Search for the cell housing the specified text and yield its (X, Y) center coordinate. 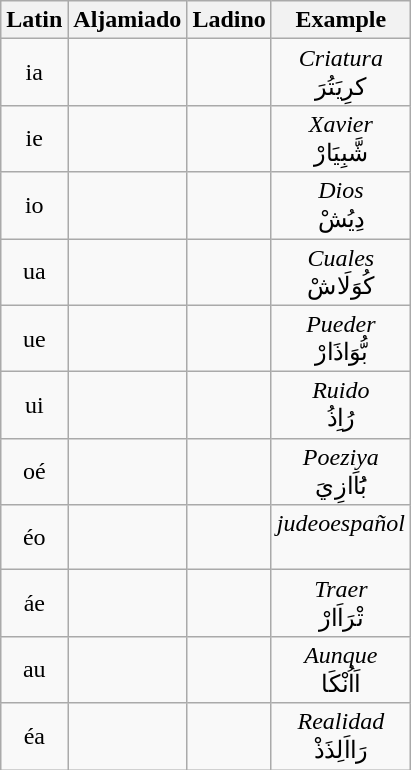
Cualesكُوَلَاشْ (340, 272)
judeoespañol (340, 538)
Diosدِيُشْ (340, 206)
Xavierشَّبِيَارْ (340, 138)
Latin (34, 20)
Criaturaكرِيَتُرَ (340, 72)
ie (34, 138)
ue (34, 338)
Example (340, 20)
Aunqueاَاُنْكَا (340, 670)
io (34, 206)
Puederبُّوَاذَارْ (340, 338)
éa (34, 736)
ia (34, 72)
Aljamiado (128, 20)
áe (34, 604)
Realidadرَااَلِذَذْ (340, 736)
au (34, 670)
Ladino (229, 20)
Ruidoرُاِذُ (340, 406)
éo (34, 538)
ui (34, 406)
Traerتْرَاَارْ (340, 604)
Poeziyaبَُاَازِيَ (340, 472)
ua (34, 272)
oé (34, 472)
